Scan for the cell matching the given text and deliver its (X, Y) coordinate at center. 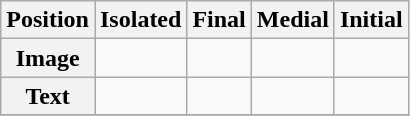
Isolated (140, 20)
Image (48, 58)
Text (48, 96)
Initial (371, 20)
Position (48, 20)
Medial (292, 20)
Final (219, 20)
